Return [x, y] of the center of cell containing provided text 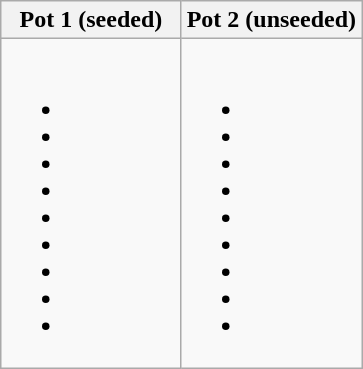
Pot 1 (seeded) [91, 20]
Pot 2 (unseeded) [271, 20]
